Extract the [x, y] coordinate from the center of the cell holding the provided text.  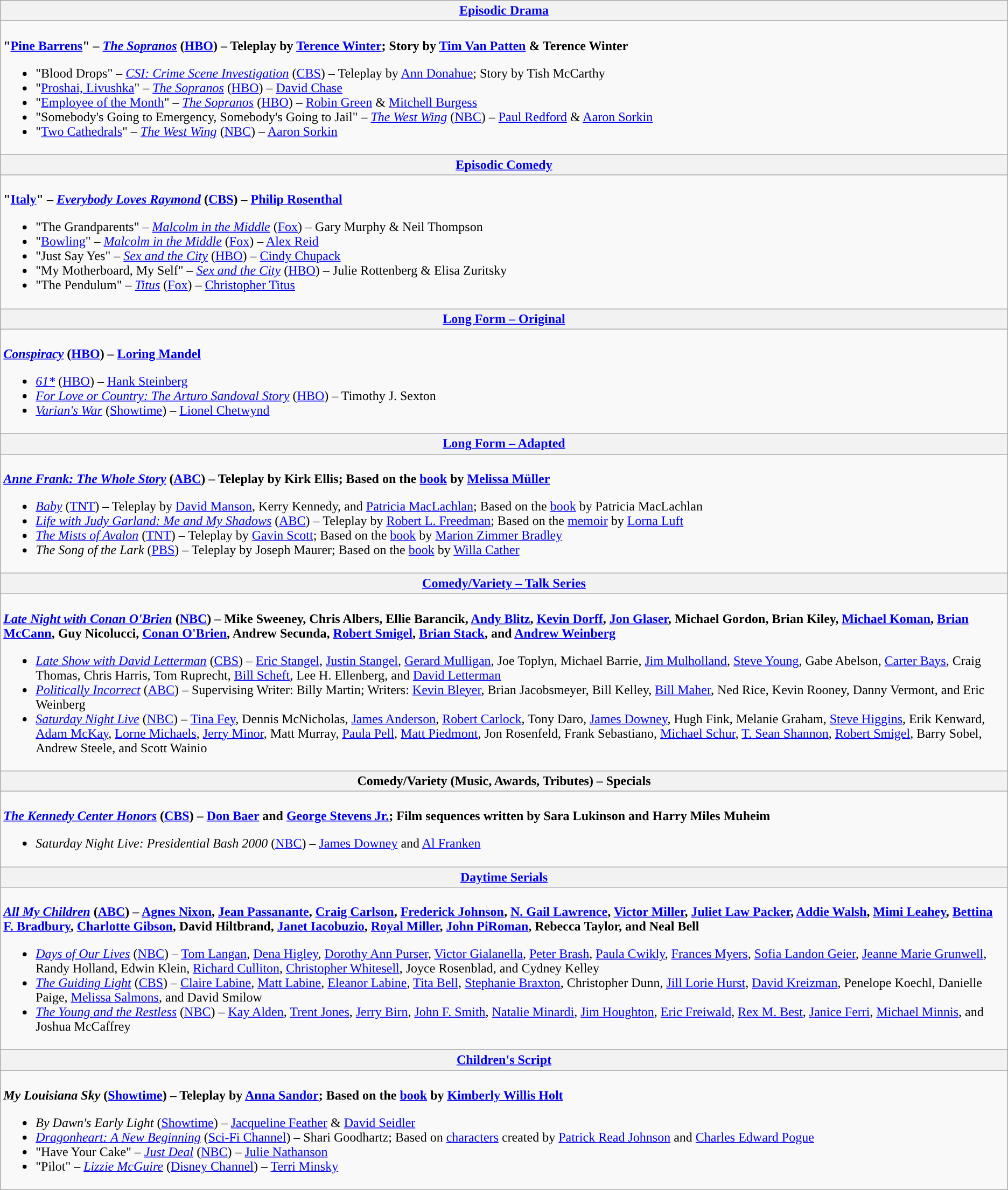
Episodic Drama [504, 11]
Comedy/Variety (Music, Awards, Tributes) – Specials [504, 781]
Comedy/Variety – Talk Series [504, 583]
Long Form – Original [504, 319]
Long Form – Adapted [504, 444]
Daytime Serials [504, 877]
Children's Script [504, 1060]
Episodic Comedy [504, 165]
